Find where the given text appears and provide that cell's center as [x, y] coordinate. 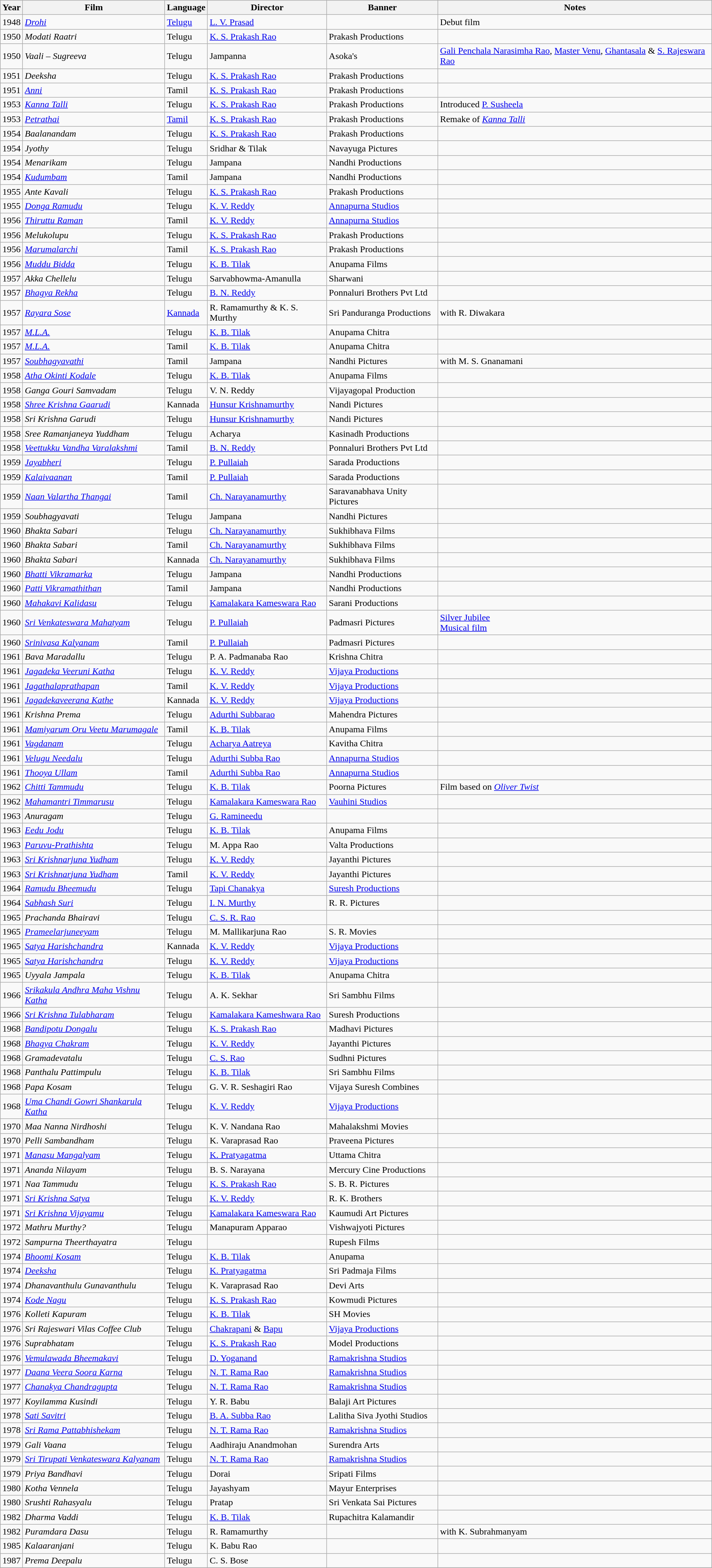
R. R. Pictures [382, 903]
Kotha Vennela [94, 1488]
B. S. Narayana [267, 1170]
Acharya [267, 433]
Sri Rajeswari Vilas Coffee Club [94, 1329]
Mamiyarum Oru Veetu Marumagale [94, 729]
Kamalakara Kameshwara Rao [267, 1015]
Bandipotu Dongalu [94, 1029]
Director [267, 8]
C. S. Rao [267, 1058]
Vijaya Suresh Combines [382, 1087]
Sarani Productions [382, 603]
Kudumbam [94, 177]
Acharya Aatreya [267, 744]
Rupesh Films [382, 1242]
Mahamantri Timmarusu [94, 801]
Gali Vaana [94, 1445]
Pelli Sambandham [94, 1140]
Ramudu Bheemudu [94, 888]
Atha Okinti Kodale [94, 375]
Manapuram Apparao [267, 1228]
with M. S. Gnanamani [575, 361]
Jagadekaveerana Kathe [94, 700]
Vaali – Sugreeva [94, 56]
Jampanna [267, 56]
Uttama Chitra [382, 1155]
Naa Tammudu [94, 1184]
Sati Savitri [94, 1416]
Jagadeka Veeruni Katha [94, 671]
Sharwani [382, 278]
Prema Deepalu [94, 1560]
Bhagya Rekha [94, 293]
Sudhni Pictures [382, 1058]
Introduced P. Susheela [575, 105]
R. Ramamurthy [267, 1531]
R. Ramamurthy & K. S. Murthy [267, 313]
Sri Venkateswara Mahatyam [94, 622]
Sree Ramanjaneya Yuddham [94, 433]
Rupachitra Kalamandir [382, 1517]
Eedu Jodu [94, 830]
Praveena Pictures [382, 1140]
Gali Penchala Narasimha Rao, Master Venu, Ghantasala & S. Rajeswara Rao [575, 56]
Anuragam [94, 816]
Sarvabhowma-Amanulla [267, 278]
Vauhini Studios [382, 801]
P. A. Padmanaba Rao [267, 657]
Ante Kavali [94, 191]
Notes [575, 8]
Valta Productions [382, 845]
Priya Bandhavi [94, 1474]
Language [186, 8]
Sri Krishna Satya [94, 1199]
Mathru Murthy? [94, 1228]
G. V. R. Seshagiri Rao [267, 1087]
Y. R. Babu [267, 1401]
Rayara Sose [94, 313]
Melukolupu [94, 235]
Baalanandam [94, 134]
Dhanavanthulu Gunavanthulu [94, 1285]
Jyothy [94, 148]
Paruvu-Prathishta [94, 845]
Dorai [267, 1474]
Soubhagyavati [94, 516]
Prameelarjuneeyam [94, 932]
Sampurna Theerthayatra [94, 1242]
Patti Vikramathithan [94, 588]
D. Yoganand [267, 1358]
Sripati Films [382, 1474]
Tapi Chanakya [267, 888]
Soubhagyavathi [94, 361]
K. Babu Rao [267, 1546]
Bava Maradallu [94, 657]
Shree Krishna Gaarudi [94, 404]
Donga Ramudu [94, 206]
Banner [382, 8]
with R. Diwakara [575, 313]
Kolleti Kapuram [94, 1314]
Kanna Talli [94, 105]
C. S. Bose [267, 1560]
G. Ramineedu [267, 816]
Remake of Kanna Talli [575, 119]
1985 [11, 1546]
Srinivasa Kalyanam [94, 642]
Mahakavi Kalidasu [94, 603]
Suprabhatam [94, 1343]
Balaji Art Pictures [382, 1401]
Adurthi Subbarao [267, 715]
Film based on Oliver Twist [575, 787]
Sri Krishna Vijayamu [94, 1213]
Kavitha Chitra [382, 744]
Anni [94, 90]
L. V. Prasad [267, 22]
Koyilamma Kusindi [94, 1401]
A. K. Sekhar [267, 995]
Jagathalaprathapan [94, 686]
Krishna Chitra [382, 657]
Puramdara Dasu [94, 1531]
Kowmudi Pictures [382, 1300]
Kalaaranjani [94, 1546]
R. K. Brothers [382, 1199]
SH Movies [382, 1314]
Sabhash Suri [94, 903]
Saravanabhava Unity Pictures [382, 497]
Vijayagopal Production [382, 390]
Film [94, 8]
M. Appa Rao [267, 845]
Model Productions [382, 1343]
Chanakya Chandragupta [94, 1387]
Menarikam [94, 162]
Sri Panduranga Productions [382, 313]
C. S. R. Rao [267, 917]
Kalaivaanan [94, 477]
Sri Krishna Tulabharam [94, 1015]
1987 [11, 1560]
Pratap [267, 1503]
Dharma Vaddi [94, 1517]
Sridhar & Tilak [267, 148]
M. Mallikarjuna Rao [267, 932]
V. N. Reddy [267, 390]
Silver JubileeMusical film [575, 622]
Naan Valartha Thangai [94, 497]
Madhavi Pictures [382, 1029]
Akka Chellelu [94, 278]
Ananda Nilayam [94, 1170]
Kode Nagu [94, 1300]
S. B. R. Pictures [382, 1184]
Vemulawada Bheemakavi [94, 1358]
Anupama [382, 1256]
Petrathai [94, 119]
1948 [11, 22]
Bhoomi Kosam [94, 1256]
Poorna Pictures [382, 787]
Sri Padmaja Films [382, 1271]
Sri Venkata Sai Pictures [382, 1503]
Velugu Needalu [94, 758]
Mahalakshmi Movies [382, 1126]
Uyyala Jampala [94, 975]
Krishna Prema [94, 715]
Gramadevatalu [94, 1058]
B. A. Subba Rao [267, 1416]
Aadhiraju Anandmohan [267, 1445]
Kasinadh Productions [382, 433]
Asoka's [382, 56]
Prachanda Bhairavi [94, 917]
Papa Kosam [94, 1087]
Manasu Mangalyam [94, 1155]
Chakrapani & Bapu [267, 1329]
Kaumudi Art Pictures [382, 1213]
Maa Nanna Nirdhoshi [94, 1126]
Veettukku Vandha Varalakshmi [94, 448]
Ganga Gouri Samvadam [94, 390]
Thooya Ullam [94, 773]
Panthalu Pattimpulu [94, 1072]
Muddu Bidda [94, 264]
Navayuga Pictures [382, 148]
Lalitha Siva Jyothi Studios [382, 1416]
Srushti Rahasyalu [94, 1503]
Srikakula Andhra Maha Vishnu Katha [94, 995]
I. N. Murthy [267, 903]
Sri Tirupati Venkateswara Kalyanam [94, 1459]
Bhagya Chakram [94, 1043]
Vagdanam [94, 744]
with K. Subrahmanyam [575, 1531]
Sri Krishna Garudi [94, 419]
Year [11, 8]
Mayur Enterprises [382, 1488]
Debut film [575, 22]
Devi Arts [382, 1285]
Mahendra Pictures [382, 715]
Daana Veera Soora Karna [94, 1372]
Marumalarchi [94, 250]
Thiruttu Raman [94, 221]
Drohi [94, 22]
Surendra Arts [382, 1445]
Uma Chandi Gowri Shankarula Katha [94, 1106]
S. R. Movies [382, 932]
Chitti Tammudu [94, 787]
Sri Rama Pattabhishekam [94, 1430]
Modati Raatri [94, 37]
Bhatti Vikramarka [94, 574]
Jayabheri [94, 463]
K. V. Nandana Rao [267, 1126]
Mercury Cine Productions [382, 1170]
Vishwajyoti Pictures [382, 1228]
Jayashyam [267, 1488]
